Scan for the cell matching the given text and deliver its (X, Y) coordinate at center. 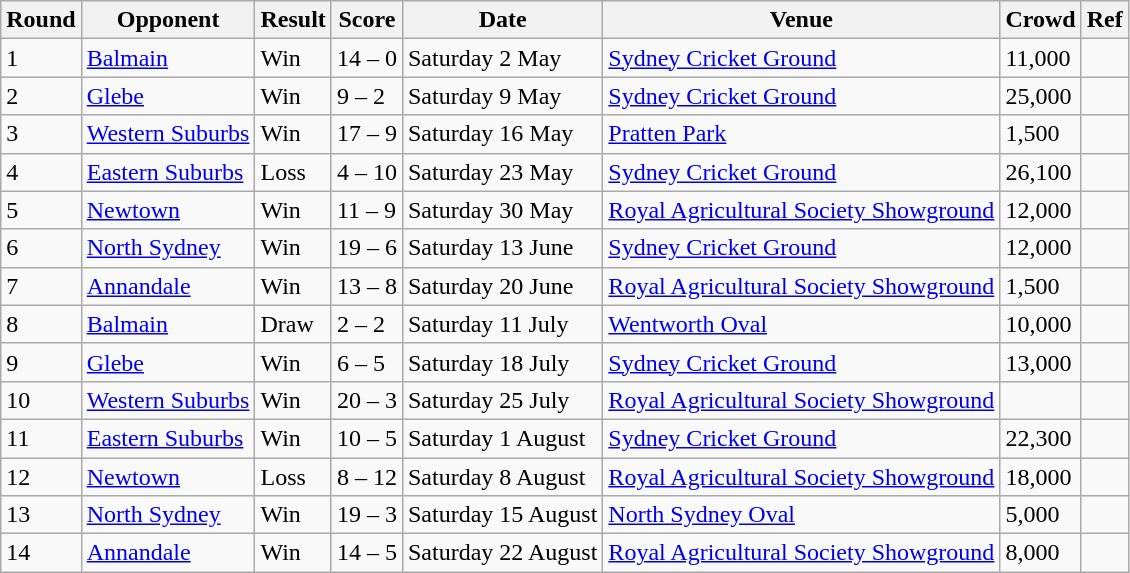
11 (41, 438)
8 (41, 324)
North Sydney Oval (802, 515)
Opponent (168, 20)
Result (293, 20)
10,000 (1040, 324)
Pratten Park (802, 134)
6 – 5 (366, 362)
Saturday 23 May (502, 172)
8,000 (1040, 553)
2 (41, 96)
22,300 (1040, 438)
Saturday 20 June (502, 286)
13 – 8 (366, 286)
5,000 (1040, 515)
Draw (293, 324)
8 – 12 (366, 477)
14 – 0 (366, 58)
Date (502, 20)
20 – 3 (366, 400)
13 (41, 515)
Saturday 13 June (502, 248)
5 (41, 210)
14 (41, 553)
Round (41, 20)
25,000 (1040, 96)
Saturday 25 July (502, 400)
Saturday 18 July (502, 362)
3 (41, 134)
Saturday 30 May (502, 210)
4 – 10 (366, 172)
13,000 (1040, 362)
Saturday 8 August (502, 477)
19 – 6 (366, 248)
10 (41, 400)
Saturday 16 May (502, 134)
Saturday 1 August (502, 438)
Saturday 15 August (502, 515)
17 – 9 (366, 134)
9 (41, 362)
10 – 5 (366, 438)
18,000 (1040, 477)
Score (366, 20)
2 – 2 (366, 324)
4 (41, 172)
Saturday 2 May (502, 58)
26,100 (1040, 172)
Saturday 22 August (502, 553)
Ref (1104, 20)
11,000 (1040, 58)
14 – 5 (366, 553)
12 (41, 477)
11 – 9 (366, 210)
Crowd (1040, 20)
19 – 3 (366, 515)
6 (41, 248)
Wentworth Oval (802, 324)
Saturday 9 May (502, 96)
Venue (802, 20)
1 (41, 58)
9 – 2 (366, 96)
Saturday 11 July (502, 324)
7 (41, 286)
